Detect which cell encompasses the target text, then output its (X, Y) center coordinate. 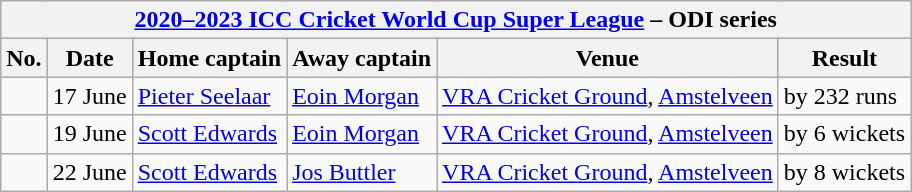
No. (24, 58)
Venue (608, 58)
by 8 wickets (844, 172)
Result (844, 58)
17 June (90, 96)
Home captain (209, 58)
Pieter Seelaar (209, 96)
by 232 runs (844, 96)
2020–2023 ICC Cricket World Cup Super League – ODI series (456, 20)
Away captain (362, 58)
19 June (90, 134)
Jos Buttler (362, 172)
Date (90, 58)
by 6 wickets (844, 134)
22 June (90, 172)
